For the text-containing cell, return its midpoint in (X, Y) coordinate format. 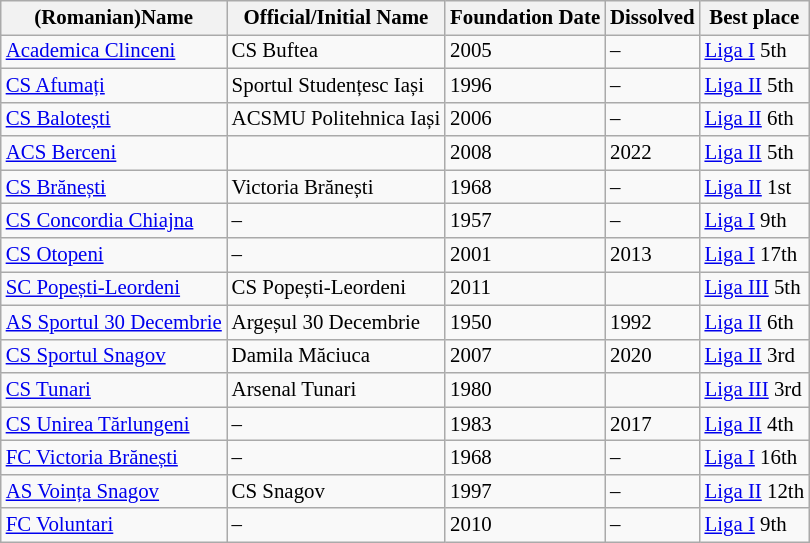
CS Sportul Snagov (114, 356)
2013 (652, 255)
2011 (525, 288)
Liga III 3rd (755, 390)
CS Otopeni (114, 255)
CS Snagov (336, 491)
Liga II 4th (755, 424)
Damila Măciuca (336, 356)
1950 (525, 322)
Liga II 12th (755, 491)
ACSMU Politehnica Iași (336, 119)
Dissolved (652, 18)
Liga I 17th (755, 255)
Liga I 5th (755, 51)
CS Unirea Tărlungeni (114, 424)
1980 (525, 390)
CS Popești-Leordeni (336, 288)
Foundation Date (525, 18)
Liga II 1st (755, 187)
CS Brănești (114, 187)
CS Tunari (114, 390)
AS Voința Snagov (114, 491)
Best place (755, 18)
CS Concordia Chiajna (114, 221)
2020 (652, 356)
2007 (525, 356)
Liga II 3rd (755, 356)
2001 (525, 255)
Official/Initial Name (336, 18)
2006 (525, 119)
2005 (525, 51)
CS Buftea (336, 51)
2010 (525, 525)
(Romanian)Name (114, 18)
Academica Clinceni (114, 51)
ACS Berceni (114, 153)
1957 (525, 221)
CS Afumați (114, 85)
AS Sportul 30 Decembrie (114, 322)
CS Balotești (114, 119)
Victoria Brănești (336, 187)
1983 (525, 424)
FC Victoria Brănești (114, 458)
Liga I 16th (755, 458)
1997 (525, 491)
Liga III 5th (755, 288)
Arsenal Tunari (336, 390)
1992 (652, 322)
2017 (652, 424)
Sportul Studențesc Iași (336, 85)
1996 (525, 85)
2022 (652, 153)
FC Voluntari (114, 525)
2008 (525, 153)
SC Popești-Leordeni (114, 288)
Argeșul 30 Decembrie (336, 322)
